Return the [x, y] coordinate for the center point of the cell that contains the specified text.  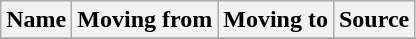
Moving from [145, 20]
Name [36, 20]
Moving to [276, 20]
Source [374, 20]
